Find where the given text appears and provide that cell's center as (X, Y) coordinate. 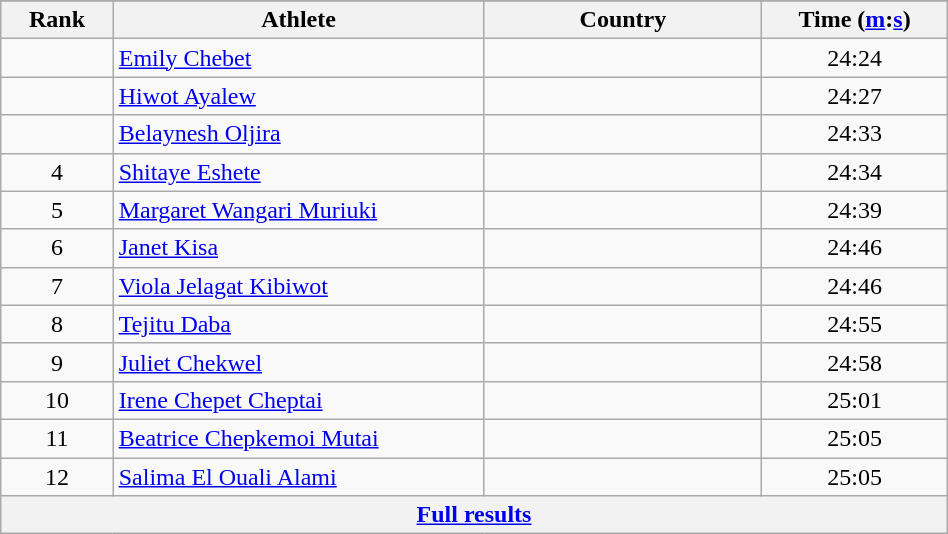
24:27 (854, 96)
Janet Kisa (298, 248)
Full results (474, 515)
24:34 (854, 172)
Tejitu Daba (298, 324)
24:24 (854, 58)
Athlete (298, 20)
Salima El Ouali Alami (298, 477)
Country (623, 20)
4 (57, 172)
Belaynesh Oljira (298, 134)
25:01 (854, 400)
24:33 (854, 134)
24:55 (854, 324)
Juliet Chekwel (298, 362)
5 (57, 210)
Shitaye Eshete (298, 172)
11 (57, 438)
6 (57, 248)
Rank (57, 20)
Hiwot Ayalew (298, 96)
10 (57, 400)
7 (57, 286)
Irene Chepet Cheptai (298, 400)
24:39 (854, 210)
8 (57, 324)
Beatrice Chepkemoi Mutai (298, 438)
Margaret Wangari Muriuki (298, 210)
9 (57, 362)
Emily Chebet (298, 58)
24:58 (854, 362)
12 (57, 477)
Time (m:s) (854, 20)
Viola Jelagat Kibiwot (298, 286)
